Find where the given text appears and provide that cell's center as [x, y] coordinate. 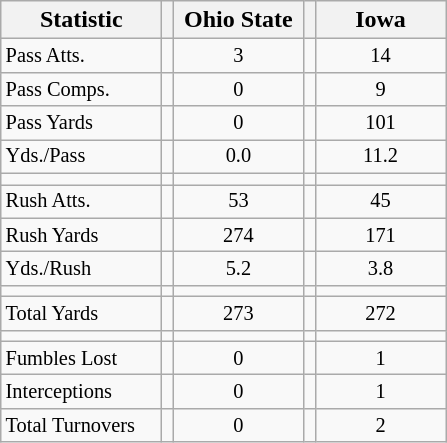
Rush Atts. [82, 201]
0.0 [238, 157]
171 [380, 235]
Rush Yards [82, 235]
5.2 [238, 269]
45 [380, 201]
Yds./Pass [82, 157]
11.2 [380, 157]
Pass Yards [82, 123]
101 [380, 123]
14 [380, 56]
274 [238, 235]
53 [238, 201]
Yds./Rush [82, 269]
Ohio State [238, 20]
Statistic [82, 20]
3 [238, 56]
Interceptions [82, 392]
9 [380, 89]
Total Yards [82, 314]
Iowa [380, 20]
Pass Atts. [82, 56]
2 [380, 426]
Total Turnovers [82, 426]
Pass Comps. [82, 89]
3.8 [380, 269]
273 [238, 314]
272 [380, 314]
Fumbles Lost [82, 358]
